Locate the cell with the specified text and output its (x, y) center coordinate. 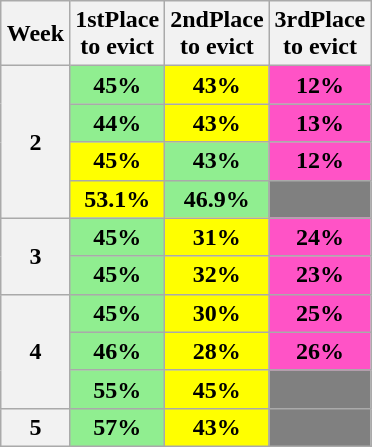
13% (320, 123)
53.1% (118, 199)
30% (217, 313)
1stPlaceto evict (118, 34)
24% (320, 237)
26% (320, 351)
23% (320, 275)
44% (118, 123)
28% (217, 351)
3rdPlaceto evict (320, 34)
46.9% (217, 199)
3 (35, 256)
25% (320, 313)
46% (118, 351)
5 (35, 427)
2ndPlaceto evict (217, 34)
2 (35, 142)
4 (35, 351)
31% (217, 237)
55% (118, 389)
32% (217, 275)
57% (118, 427)
Week (35, 34)
